Scan for the cell matching the given text and deliver its [x, y] coordinate at center. 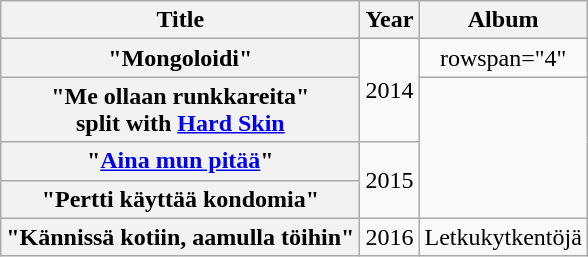
Year [390, 20]
"Aina mun pitää" [180, 161]
2015 [390, 180]
"Me ollaan runkkareita"split with Hard Skin [180, 110]
2016 [390, 237]
Album [503, 20]
rowspan="4" [503, 58]
Title [180, 20]
"Mongoloidi" [180, 58]
"Kännissä kotiin, aamulla töihin" [180, 237]
2014 [390, 90]
"Pertti käyttää kondomia" [180, 199]
Letkukytkentöjä [503, 237]
